Scan for the cell matching the given text and deliver its [X, Y] coordinate at center. 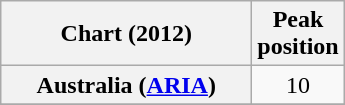
Chart (2012) [126, 34]
Peakposition [298, 34]
Australia (ARIA) [126, 85]
10 [298, 85]
